Detect which cell encompasses the target text, then output its [x, y] center coordinate. 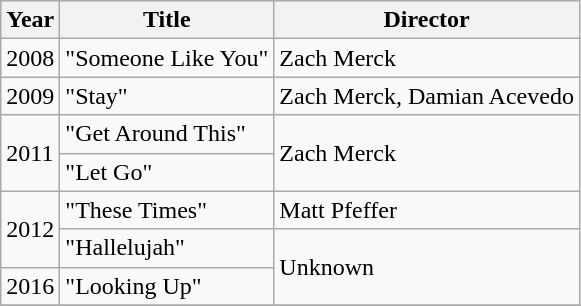
"Let Go" [167, 172]
2012 [30, 229]
Zach Merck, Damian Acevedo [427, 96]
"Stay" [167, 96]
"Someone Like You" [167, 58]
2011 [30, 153]
2008 [30, 58]
"These Times" [167, 210]
Director [427, 20]
2016 [30, 286]
Matt Pfeffer [427, 210]
2009 [30, 96]
Unknown [427, 267]
Title [167, 20]
"Get Around This" [167, 134]
Year [30, 20]
"Looking Up" [167, 286]
"Hallelujah" [167, 248]
